Search for the cell housing the specified text and yield its (x, y) center coordinate. 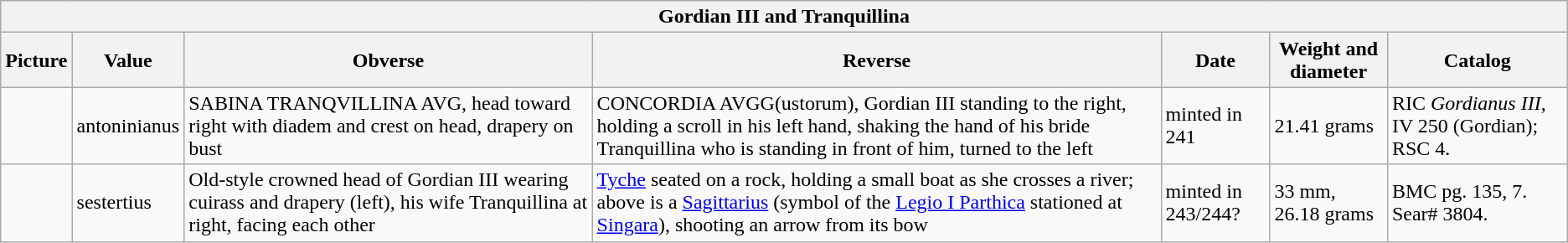
minted in 241 (1215, 126)
BMC pg. 135, 7. Sear# 3804. (1478, 203)
antoninianus (128, 126)
Date (1215, 60)
Picture (37, 60)
Old-style crowned head of Gordian III wearing cuirass and drapery (left), his wife Tranquillina at right, facing each other (389, 203)
RIC Gordianus III, IV 250 (Gordian); RSC 4. (1478, 126)
Reverse (876, 60)
Catalog (1478, 60)
Obverse (389, 60)
21.41 grams (1328, 126)
SABINA TRANQVILLINA AVG, head toward right with diadem and crest on head, drapery on bust (389, 126)
sestertius (128, 203)
33 mm, 26.18 grams (1328, 203)
Value (128, 60)
Weight and diameter (1328, 60)
minted in 243/244? (1215, 203)
Gordian III and Tranquillina (784, 17)
